Capture the cell that displays the provided text and extract its (X, Y) central coordinate. 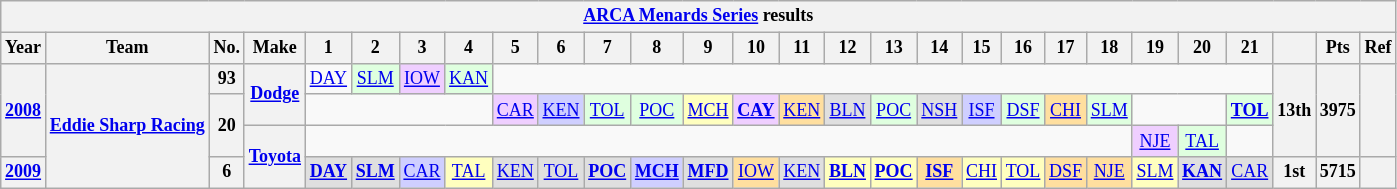
ARCA Menards Series results (698, 16)
Dodge (274, 94)
16 (1022, 48)
Eddie Sharp Racing (127, 126)
8 (658, 48)
10 (756, 48)
MFD (708, 172)
Make (274, 48)
No. (226, 48)
3975 (1338, 110)
11 (802, 48)
Year (24, 48)
13th (1294, 110)
2009 (24, 172)
13 (894, 48)
17 (1066, 48)
Team (127, 48)
1st (1294, 172)
5 (515, 48)
NSH (940, 110)
1 (328, 48)
7 (608, 48)
19 (1155, 48)
15 (982, 48)
5715 (1338, 172)
2 (375, 48)
2008 (24, 110)
21 (1249, 48)
12 (848, 48)
4 (469, 48)
Ref (1378, 48)
CAY (756, 110)
93 (226, 78)
9 (708, 48)
3 (422, 48)
Pts (1338, 48)
14 (940, 48)
18 (1109, 48)
Toyota (274, 156)
